Find where the given text appears and provide that cell's center as [x, y] coordinate. 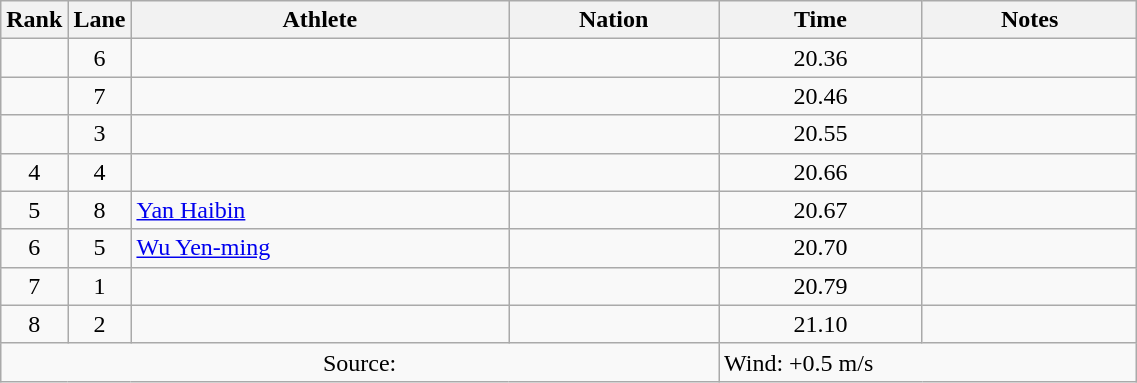
20.79 [820, 286]
Nation [614, 20]
Athlete [320, 20]
Time [820, 20]
Wind: +0.5 m/s [927, 362]
20.55 [820, 134]
Yan Haibin [320, 210]
2 [100, 324]
20.70 [820, 248]
Lane [100, 20]
1 [100, 286]
Rank [34, 20]
Source: [360, 362]
21.10 [820, 324]
3 [100, 134]
20.67 [820, 210]
Notes [1029, 20]
Wu Yen-ming [320, 248]
20.36 [820, 58]
20.66 [820, 172]
20.46 [820, 96]
